Detect which cell encompasses the target text, then output its (X, Y) center coordinate. 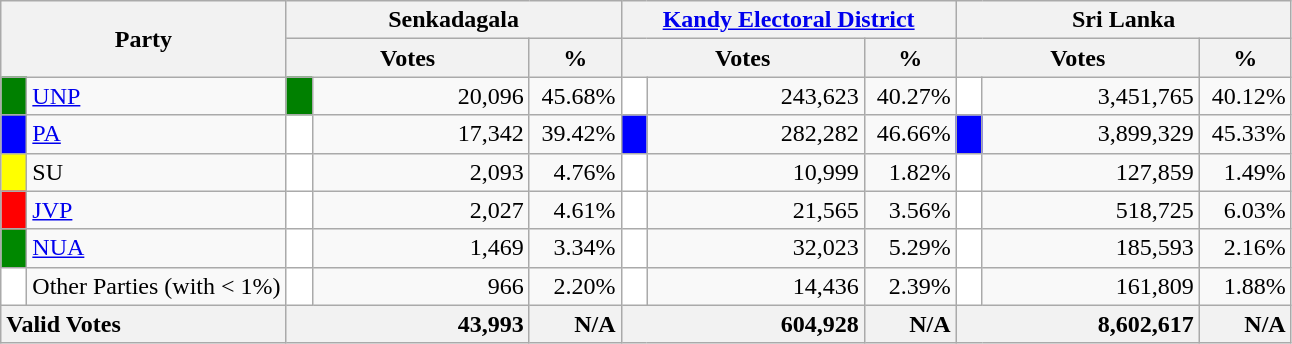
39.42% (575, 134)
966 (420, 286)
185,593 (1090, 248)
5.29% (910, 248)
2,027 (420, 210)
45.68% (575, 96)
1.49% (1245, 172)
Party (144, 39)
14,436 (756, 286)
NUA (156, 248)
43,993 (408, 324)
40.12% (1245, 96)
2.39% (910, 286)
SU (156, 172)
46.66% (910, 134)
Other Parties (with < 1%) (156, 286)
JVP (156, 210)
20,096 (420, 96)
40.27% (910, 96)
604,928 (742, 324)
161,809 (1090, 286)
21,565 (756, 210)
282,282 (756, 134)
1,469 (420, 248)
PA (156, 134)
1.82% (910, 172)
4.61% (575, 210)
Kandy Electoral District (788, 20)
2,093 (420, 172)
17,342 (420, 134)
32,023 (756, 248)
127,859 (1090, 172)
6.03% (1245, 210)
Senkadagala (454, 20)
8,602,617 (1078, 324)
3,899,329 (1090, 134)
3,451,765 (1090, 96)
1.88% (1245, 286)
243,623 (756, 96)
3.56% (910, 210)
2.20% (575, 286)
45.33% (1245, 134)
10,999 (756, 172)
4.76% (575, 172)
3.34% (575, 248)
Sri Lanka (1124, 20)
2.16% (1245, 248)
518,725 (1090, 210)
UNP (156, 96)
Valid Votes (144, 324)
